Identify which cell holds the provided text, then report its (x, y) central coordinate. 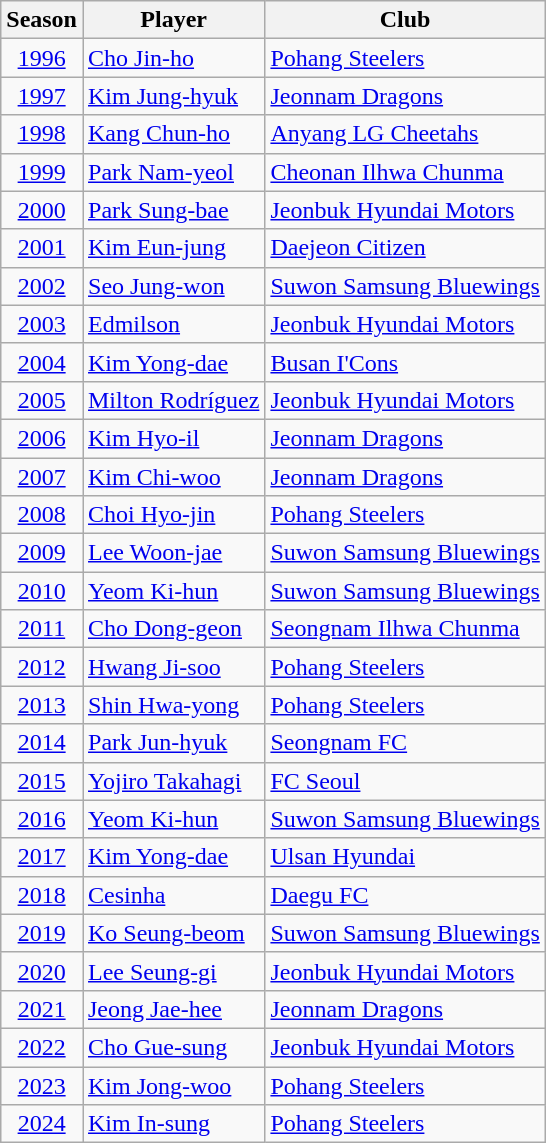
Season (42, 20)
Cho Jin-ho (173, 58)
1999 (42, 172)
Kim Chi-woo (173, 477)
2011 (42, 629)
Ulsan Hyundai (405, 857)
Shin Hwa-yong (173, 705)
Milton Rodríguez (173, 400)
Park Jun-hyuk (173, 743)
1997 (42, 96)
2001 (42, 248)
Lee Seung-gi (173, 971)
Jeong Jae-hee (173, 1009)
Club (405, 20)
Cheonan Ilhwa Chunma (405, 172)
2016 (42, 819)
2010 (42, 591)
Kim Jung-hyuk (173, 96)
2003 (42, 324)
2020 (42, 971)
2024 (42, 1124)
Lee Woon-jae (173, 553)
Yojiro Takahagi (173, 781)
1998 (42, 134)
Cho Dong-geon (173, 629)
FC Seoul (405, 781)
2021 (42, 1009)
Kim Hyo-il (173, 438)
2006 (42, 438)
Ko Seung-beom (173, 933)
Park Nam-yeol (173, 172)
Busan I'Cons (405, 362)
2015 (42, 781)
2000 (42, 210)
2022 (42, 1047)
Player (173, 20)
Cho Gue-sung (173, 1047)
Daejeon Citizen (405, 248)
2018 (42, 895)
Anyang LG Cheetahs (405, 134)
2014 (42, 743)
2002 (42, 286)
Daegu FC (405, 895)
2008 (42, 515)
Choi Hyo-jin (173, 515)
2023 (42, 1085)
2007 (42, 477)
Hwang Ji-soo (173, 667)
Seo Jung-won (173, 286)
Kim In-sung (173, 1124)
Cesinha (173, 895)
2013 (42, 705)
Seongnam Ilhwa Chunma (405, 629)
2005 (42, 400)
1996 (42, 58)
Seongnam FC (405, 743)
2012 (42, 667)
Kang Chun-ho (173, 134)
Kim Jong-woo (173, 1085)
2009 (42, 553)
2004 (42, 362)
2017 (42, 857)
2019 (42, 933)
Kim Eun-jung (173, 248)
Edmilson (173, 324)
Park Sung-bae (173, 210)
